Search for the cell housing the specified text and yield its (x, y) center coordinate. 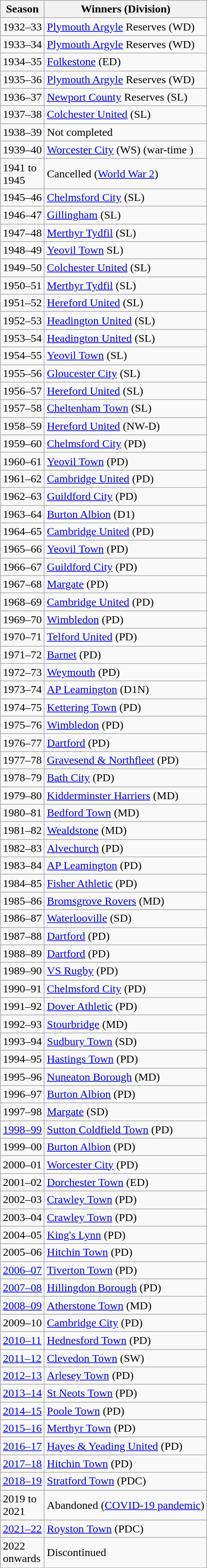
1974–75 (22, 707)
Kidderminster Harriers (MD) (126, 795)
1968–69 (22, 602)
Winners (Division) (126, 9)
2011–12 (22, 1358)
1990–91 (22, 989)
1998–99 (22, 1130)
1936–37 (22, 97)
2009–10 (22, 1323)
Season (22, 9)
2001–02 (22, 1182)
Margate (SD) (126, 1112)
1950–51 (22, 286)
1963–64 (22, 514)
Nuneaton Borough (MD) (126, 1077)
Gravesend & Northfleet (PD) (126, 760)
1961–62 (22, 479)
1980–81 (22, 813)
1976–77 (22, 742)
Hereford United (NW-D) (126, 426)
Sutton Coldfield Town (PD) (126, 1130)
1935–36 (22, 79)
1954–55 (22, 356)
Poole Town (PD) (126, 1411)
1939–40 (22, 150)
Margate (PD) (126, 584)
Atherstone Town (MD) (126, 1305)
2019 to2021 (22, 1505)
Tiverton Town (PD) (126, 1270)
AP Leamington (PD) (126, 866)
Bedford Town (MD) (126, 813)
1957–58 (22, 408)
1951–52 (22, 303)
1959–60 (22, 444)
1946–47 (22, 215)
Yeovil Town (SL) (126, 356)
Arlesey Town (PD) (126, 1376)
2012–13 (22, 1376)
1973–74 (22, 690)
Bath City (PD) (126, 778)
2017–18 (22, 1464)
AP Leamington (D1N) (126, 690)
1952–53 (22, 321)
Hednesford Town (PD) (126, 1340)
1941 to 1945 (22, 174)
2008–09 (22, 1305)
King's Lynn (PD) (126, 1235)
1937–38 (22, 115)
Wealdstone (MD) (126, 831)
2010–11 (22, 1340)
1991–92 (22, 1006)
Waterlooville (SD) (126, 918)
2016–17 (22, 1446)
1999–00 (22, 1147)
Telford United (PD) (126, 637)
1960–61 (22, 461)
Abandoned (COVID-19 pandemic) (126, 1505)
Hayes & Yeading United (PD) (126, 1446)
1986–87 (22, 918)
1956–57 (22, 391)
2015–16 (22, 1428)
Gloucester City (SL) (126, 373)
1934–35 (22, 62)
Yeovil Town SL) (126, 250)
1953–54 (22, 338)
1933–34 (22, 44)
1995–96 (22, 1077)
2002–03 (22, 1200)
Cancelled (World War 2) (126, 174)
1958–59 (22, 426)
2003–04 (22, 1217)
Worcester City (PD) (126, 1165)
Gillingham (SL) (126, 215)
Clevedon Town (SW) (126, 1358)
1971–72 (22, 655)
1948–49 (22, 250)
Barnet (PD) (126, 655)
1997–98 (22, 1112)
1992–93 (22, 1024)
1938–39 (22, 132)
VS Rugby (PD) (126, 971)
Dorchester Town (ED) (126, 1182)
1979–80 (22, 795)
Stourbridge (MD) (126, 1024)
Kettering Town (PD) (126, 707)
1985–86 (22, 901)
2021–22 (22, 1529)
1994–95 (22, 1059)
Alvechurch (PD) (126, 848)
1932–33 (22, 27)
1982–83 (22, 848)
1981–82 (22, 831)
Chelmsford City (SL) (126, 197)
Burton Albion (D1) (126, 514)
1987–88 (22, 936)
1949–50 (22, 268)
Worcester City (WS) (war-time ) (126, 150)
Weymouth (PD) (126, 672)
1965–66 (22, 549)
1966–67 (22, 567)
1969–70 (22, 620)
1988–89 (22, 954)
Dover Athletic (PD) (126, 1006)
1945–46 (22, 197)
1993–94 (22, 1041)
2018–19 (22, 1481)
Not completed (126, 132)
1970–71 (22, 637)
Folkestone (ED) (126, 62)
St Neots Town (PD) (126, 1393)
2014–15 (22, 1411)
2000–01 (22, 1165)
2006–07 (22, 1270)
Merthyr Town (PD) (126, 1428)
2007–08 (22, 1288)
1983–84 (22, 866)
2013–14 (22, 1393)
1978–79 (22, 778)
1955–56 (22, 373)
1996–97 (22, 1094)
1989–90 (22, 971)
Discontinued (126, 1552)
1947–48 (22, 232)
1984–85 (22, 883)
Royston Town (PDC) (126, 1529)
Newport County Reserves (SL) (126, 97)
Hastings Town (PD) (126, 1059)
2004–05 (22, 1235)
Sudbury Town (SD) (126, 1041)
Fisher Athletic (PD) (126, 883)
1964–65 (22, 532)
Cambridge City (PD) (126, 1323)
1977–78 (22, 760)
2022 onwards (22, 1552)
1967–68 (22, 584)
1972–73 (22, 672)
Bromsgrove Rovers (MD) (126, 901)
1962–63 (22, 496)
2005–06 (22, 1252)
1975–76 (22, 725)
Stratford Town (PDC) (126, 1481)
Hillingdon Borough (PD) (126, 1288)
Cheltenham Town (SL) (126, 408)
